Search for the cell housing the specified text and yield its (X, Y) center coordinate. 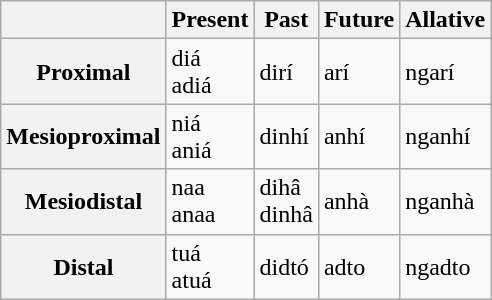
nganhà (446, 202)
didtó (286, 266)
tuáatuá (210, 266)
Distal (84, 266)
naaanaa (210, 202)
Allative (446, 20)
diáadiá (210, 72)
dihâdinhâ (286, 202)
Future (358, 20)
Mesioproximal (84, 136)
dirí (286, 72)
nganhí (446, 136)
adto (358, 266)
Proximal (84, 72)
Present (210, 20)
anhí (358, 136)
Past (286, 20)
dinhí (286, 136)
anhà (358, 202)
ngarí (446, 72)
niáaniá (210, 136)
Mesiodistal (84, 202)
ngadto (446, 266)
arí (358, 72)
